Detect which cell encompasses the target text, then output its (x, y) center coordinate. 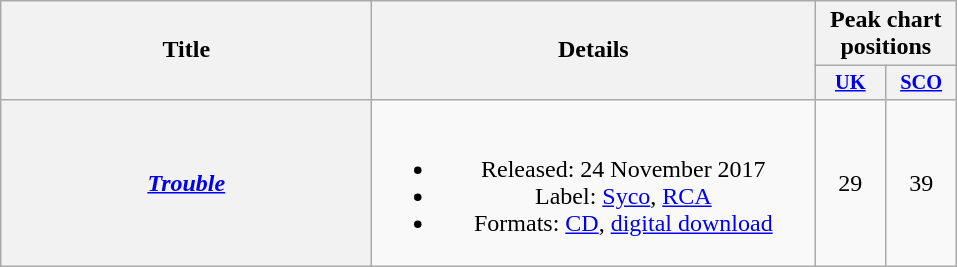
Peak chart positions (886, 34)
Details (594, 50)
Title (186, 50)
29 (850, 182)
Trouble (186, 182)
Released: 24 November 2017Label: Syco, RCAFormats: CD, digital download (594, 182)
UK (850, 83)
SCO (922, 83)
39 (922, 182)
